For the text-containing cell, return its midpoint in (X, Y) coordinate format. 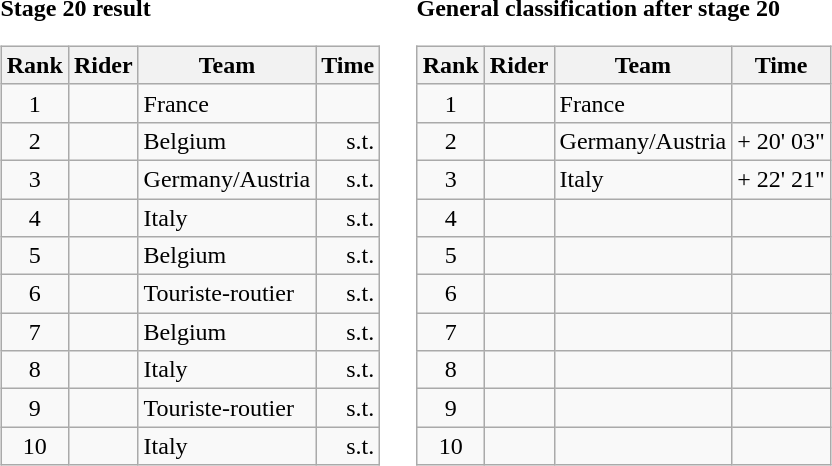
+ 22' 21" (782, 179)
+ 20' 03" (782, 141)
